Provide the (x, y) coordinate of the cell's center where the given text is located.  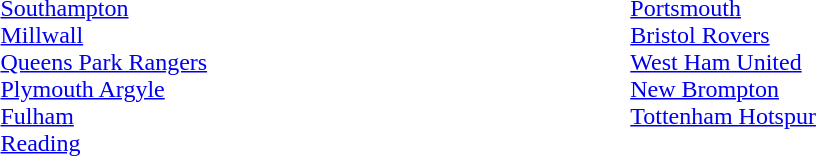
Tottenham Hotspur (723, 116)
Queens Park Rangers (104, 62)
Fulham (104, 116)
Plymouth Argyle (104, 90)
Bristol Rovers (723, 36)
West Ham United (723, 62)
New Brompton (723, 90)
Millwall (104, 36)
